From the cell containing the given text, extract its center point as [x, y] coordinate. 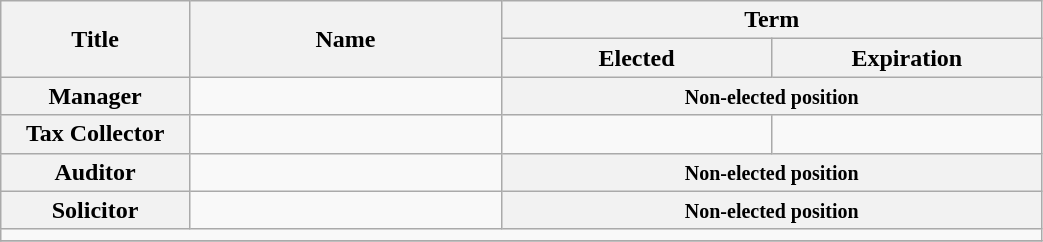
Tax Collector [96, 134]
Term [772, 20]
Title [96, 39]
Elected [636, 58]
Name [345, 39]
Solicitor [96, 210]
Auditor [96, 172]
Manager [96, 96]
Expiration [907, 58]
